Locate the cell with the specified text and output its (x, y) center coordinate. 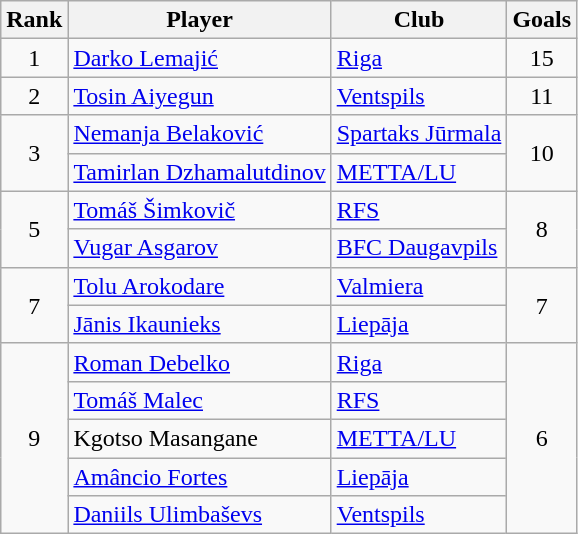
1 (34, 58)
Daniils Ulimbaševs (200, 515)
15 (542, 58)
Tamirlan Dzhamalutdinov (200, 172)
Darko Lemajić (200, 58)
Jānis Ikaunieks (200, 324)
Player (200, 20)
Tomáš Šimkovič (200, 210)
Spartaks Jūrmala (419, 134)
6 (542, 438)
10 (542, 153)
Goals (542, 20)
11 (542, 96)
Vugar Asgarov (200, 248)
9 (34, 438)
Roman Debelko (200, 362)
Valmiera (419, 286)
8 (542, 229)
Kgotso Masangane (200, 438)
2 (34, 96)
Tomáš Malec (200, 400)
Rank (34, 20)
5 (34, 229)
BFC Daugavpils (419, 248)
Nemanja Belaković (200, 134)
Club (419, 20)
3 (34, 153)
Tolu Arokodare (200, 286)
Amâncio Fortes (200, 477)
Tosin Aiyegun (200, 96)
